Find where the given text appears and provide that cell's center as [X, Y] coordinate. 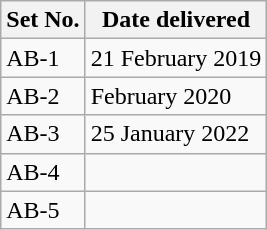
AB-3 [43, 134]
25 January 2022 [176, 134]
AB-1 [43, 58]
AB-2 [43, 96]
AB-5 [43, 210]
21 February 2019 [176, 58]
AB-4 [43, 172]
Set No. [43, 20]
Date delivered [176, 20]
February 2020 [176, 96]
